Return (x, y) of the center of cell containing provided text 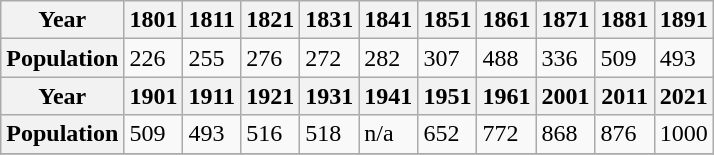
2011 (624, 96)
1851 (448, 20)
307 (448, 58)
868 (566, 134)
1871 (566, 20)
1891 (684, 20)
226 (154, 58)
1000 (684, 134)
272 (330, 58)
1921 (270, 96)
1821 (270, 20)
2001 (566, 96)
336 (566, 58)
1841 (388, 20)
652 (448, 134)
1931 (330, 96)
1951 (448, 96)
1901 (154, 96)
1881 (624, 20)
1801 (154, 20)
876 (624, 134)
772 (506, 134)
516 (270, 134)
1941 (388, 96)
282 (388, 58)
1831 (330, 20)
2021 (684, 96)
1811 (212, 20)
1861 (506, 20)
n/a (388, 134)
518 (330, 134)
1961 (506, 96)
488 (506, 58)
276 (270, 58)
1911 (212, 96)
255 (212, 58)
